Extract the (x, y) coordinate from the center of the cell holding the provided text.  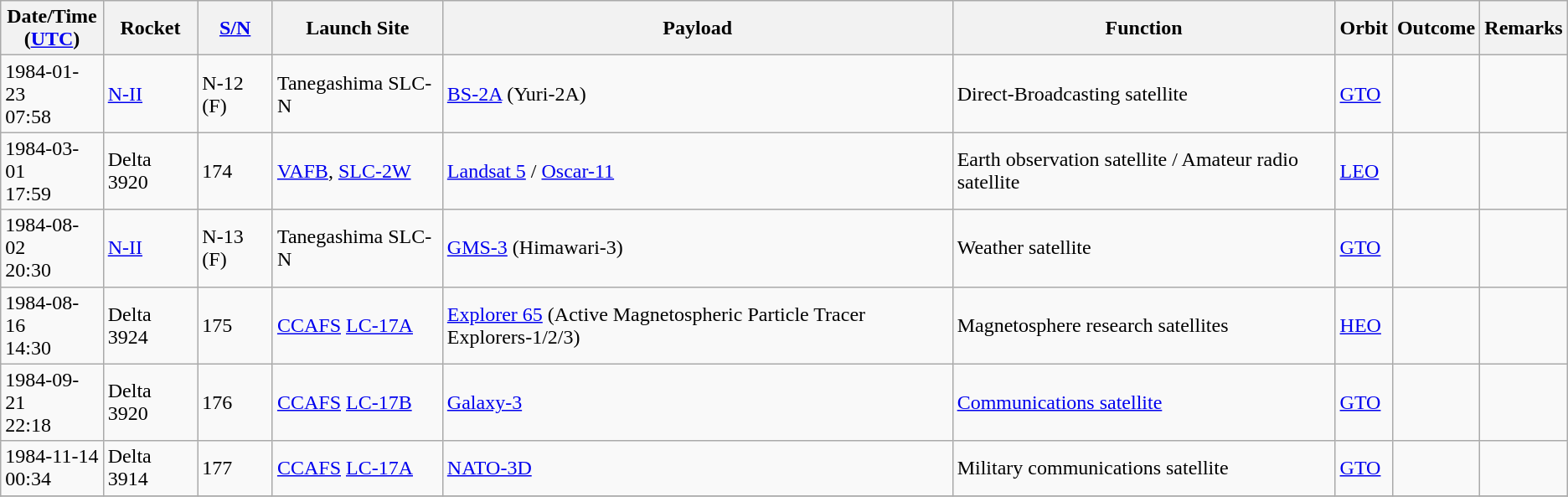
1984-08-1614:30 (52, 325)
1984-09-2122:18 (52, 402)
HEO (1364, 325)
Launch Site (357, 28)
Delta 3924 (151, 325)
Communications satellite (1144, 402)
BS-2A (Yuri-2A) (697, 94)
Date/Time(UTC) (52, 28)
Explorer 65 (Active Magnetospheric Particle Tracer Explorers-1/2/3) (697, 325)
S/N (235, 28)
Delta 3914 (151, 468)
VAFB, SLC-2W (357, 171)
Military communications satellite (1144, 468)
Galaxy-3 (697, 402)
Remarks (1524, 28)
Magnetosphere research satellites (1144, 325)
Earth observation satellite / Amateur radio satellite (1144, 171)
Landsat 5 / Oscar-11 (697, 171)
1984-01-2307:58 (52, 94)
N-12 (F) (235, 94)
Rocket (151, 28)
Orbit (1364, 28)
LEO (1364, 171)
N-13 (F) (235, 248)
Direct-Broadcasting satellite (1144, 94)
1984-08-0220:30 (52, 248)
176 (235, 402)
1984-11-1400:34 (52, 468)
Outcome (1436, 28)
NATO-3D (697, 468)
Function (1144, 28)
177 (235, 468)
Weather satellite (1144, 248)
Payload (697, 28)
1984-03-0117:59 (52, 171)
175 (235, 325)
GMS-3 (Himawari-3) (697, 248)
174 (235, 171)
CCAFS LC-17B (357, 402)
